Determine the [X, Y] coordinate at the center of the cell enclosing the given text.  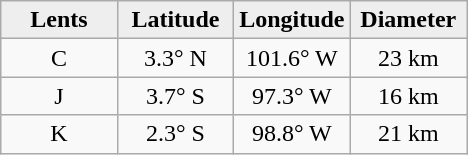
Longitude [292, 20]
Lents [59, 20]
98.8° W [292, 134]
C [59, 58]
16 km [408, 96]
J [59, 96]
3.7° S [175, 96]
Latitude [175, 20]
2.3° S [175, 134]
Diameter [408, 20]
3.3° N [175, 58]
21 km [408, 134]
K [59, 134]
23 km [408, 58]
97.3° W [292, 96]
101.6° W [292, 58]
